Detect which cell encompasses the target text, then output its [x, y] center coordinate. 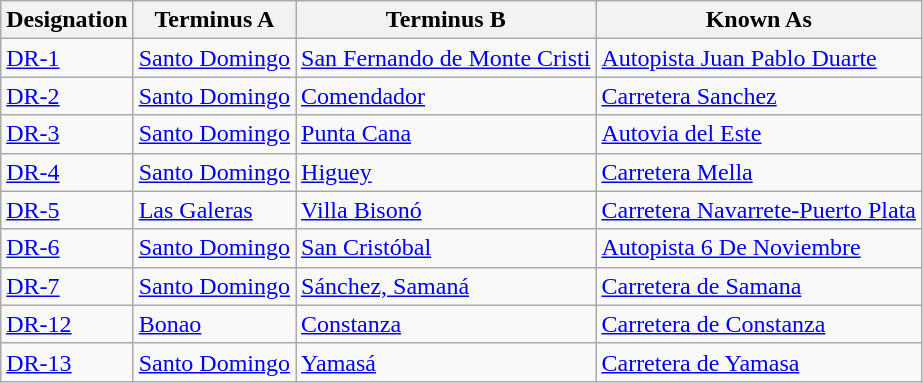
Autovia del Este [759, 134]
DR-1 [67, 58]
DR-2 [67, 96]
Carretera de Yamasa [759, 362]
Terminus A [214, 20]
Known As [759, 20]
Terminus B [446, 20]
Higuey [446, 172]
DR-13 [67, 362]
Punta Cana [446, 134]
DR-3 [67, 134]
Comendador [446, 96]
Las Galeras [214, 210]
Carretera de Samana [759, 286]
Autopista 6 De Noviembre [759, 248]
DR-6 [67, 248]
San Cristóbal [446, 248]
Designation [67, 20]
Bonao [214, 324]
Carretera Navarrete-Puerto Plata [759, 210]
Yamasá [446, 362]
Villa Bisonó [446, 210]
Autopista Juan Pablo Duarte [759, 58]
DR-12 [67, 324]
Carretera Sanchez [759, 96]
Carretera de Constanza [759, 324]
Sánchez, Samaná [446, 286]
Carretera Mella [759, 172]
DR-7 [67, 286]
San Fernando de Monte Cristi [446, 58]
DR-4 [67, 172]
DR-5 [67, 210]
Constanza [446, 324]
